Extract the (X, Y) coordinate from the center of the cell holding the provided text.  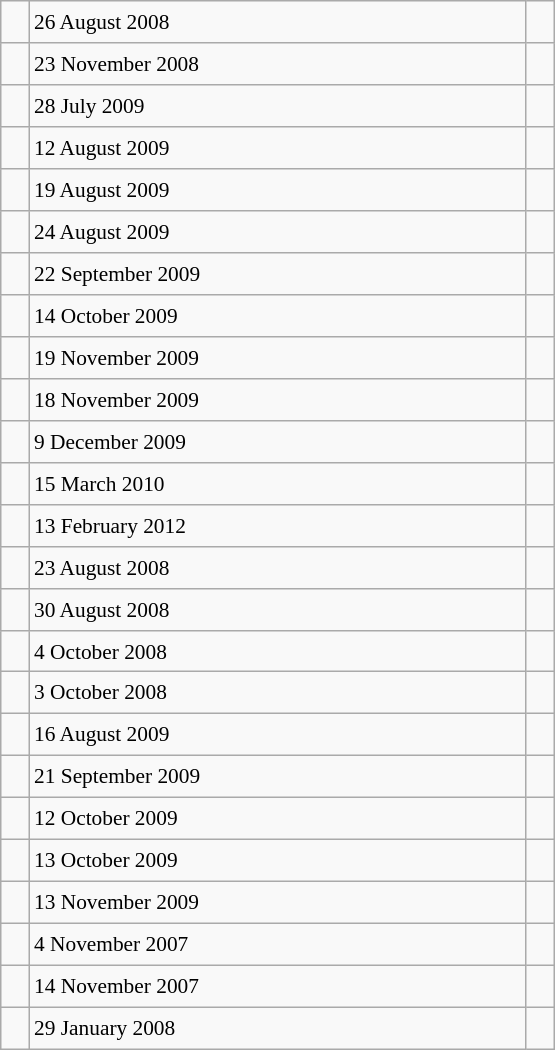
12 August 2009 (278, 148)
15 March 2010 (278, 483)
19 August 2009 (278, 190)
13 October 2009 (278, 861)
4 October 2008 (278, 651)
26 August 2008 (278, 22)
13 February 2012 (278, 525)
21 September 2009 (278, 777)
29 January 2008 (278, 1028)
30 August 2008 (278, 609)
22 September 2009 (278, 274)
19 November 2009 (278, 358)
16 August 2009 (278, 735)
12 October 2009 (278, 819)
23 November 2008 (278, 64)
4 November 2007 (278, 945)
9 December 2009 (278, 441)
23 August 2008 (278, 567)
3 October 2008 (278, 693)
18 November 2009 (278, 399)
24 August 2009 (278, 232)
14 November 2007 (278, 986)
14 October 2009 (278, 316)
13 November 2009 (278, 903)
28 July 2009 (278, 106)
